Provide the [x, y] coordinate of the cell's center where the given text is located.  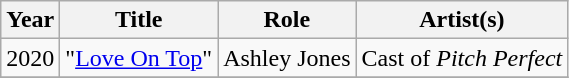
"Love On Top" [139, 58]
Cast of Pitch Perfect [462, 58]
2020 [30, 58]
Year [30, 20]
Ashley Jones [287, 58]
Artist(s) [462, 20]
Role [287, 20]
Title [139, 20]
